Scan for the cell matching the given text and deliver its [x, y] coordinate at center. 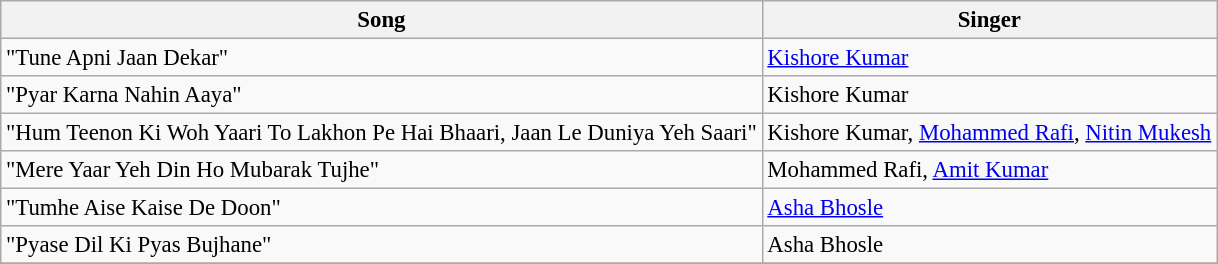
"Pyar Karna Nahin Aaya" [382, 95]
Song [382, 20]
"Hum Teenon Ki Woh Yaari To Lakhon Pe Hai Bhaari, Jaan Le Duniya Yeh Saari" [382, 133]
"Pyase Dil Ki Pyas Bujhane" [382, 245]
"Mere Yaar Yeh Din Ho Mubarak Tujhe" [382, 170]
"Tumhe Aise Kaise De Doon" [382, 208]
"Tune Apni Jaan Dekar" [382, 58]
Kishore Kumar, Mohammed Rafi, Nitin Mukesh [990, 133]
Singer [990, 20]
Mohammed Rafi, Amit Kumar [990, 170]
